Detect which cell encompasses the target text, then output its (x, y) center coordinate. 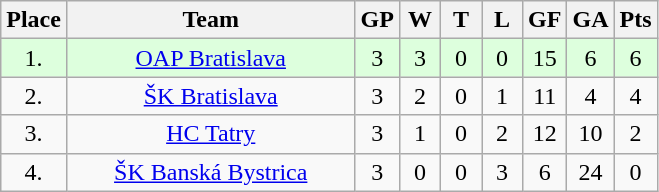
4. (34, 172)
11 (545, 96)
Place (34, 20)
HC Tatry (210, 134)
GF (545, 20)
GP (377, 20)
12 (545, 134)
T (460, 20)
L (502, 20)
1. (34, 58)
OAP Bratislava (210, 58)
10 (590, 134)
2. (34, 96)
15 (545, 58)
3. (34, 134)
Team (210, 20)
ŠK Bratislava (210, 96)
ŠK Banská Bystrica (210, 172)
GA (590, 20)
W (420, 20)
24 (590, 172)
Pts (636, 20)
